Determine the (X, Y) coordinate at the center of the cell enclosing the given text.  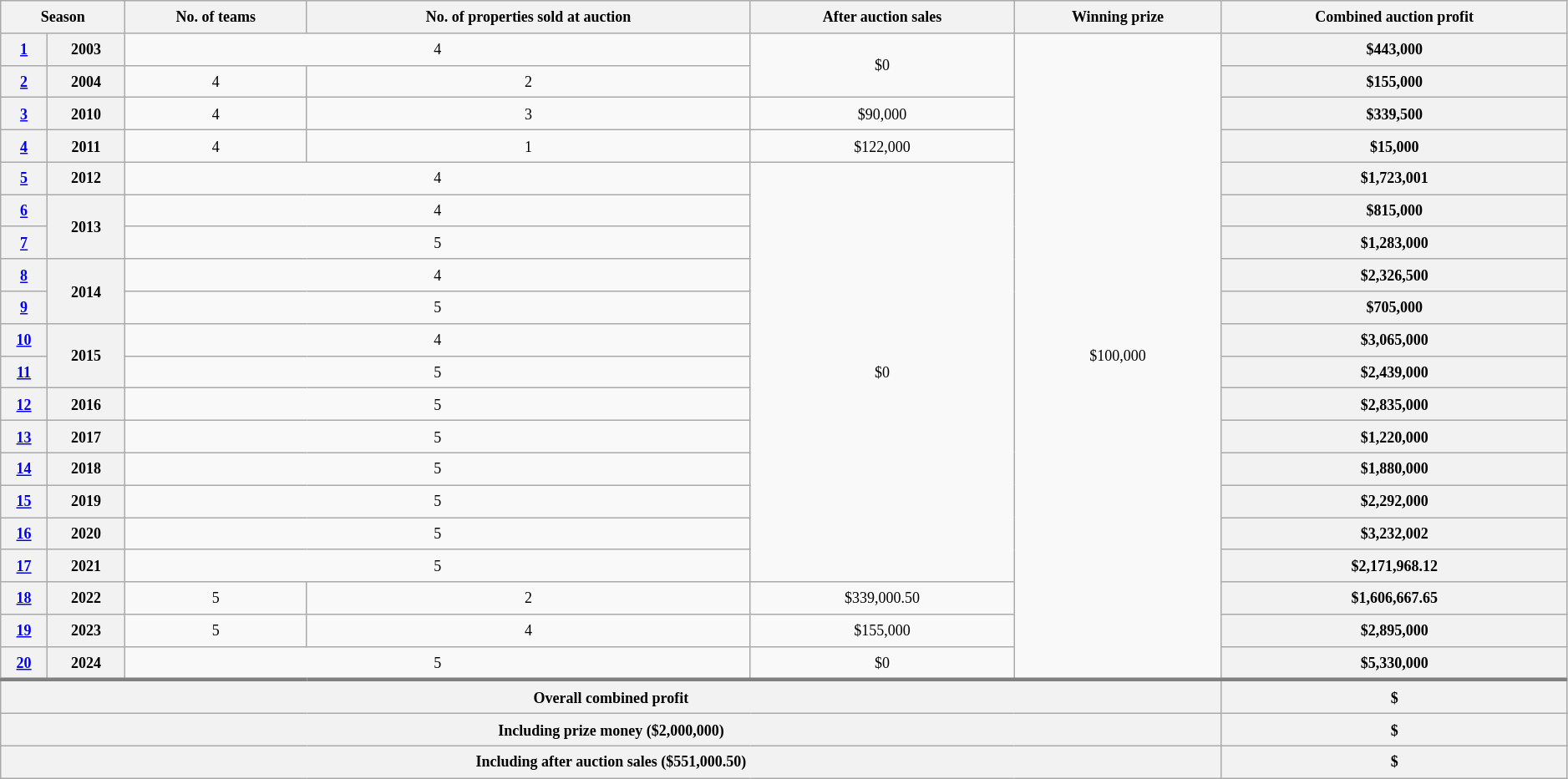
$5,330,000 (1394, 663)
Including after auction sales ($551,000.50) (611, 761)
2024 (85, 663)
$1,220,000 (1394, 436)
16 (24, 534)
$100,000 (1118, 356)
$1,880,000 (1394, 469)
20 (24, 663)
$2,292,000 (1394, 501)
19 (24, 631)
$2,171,968.12 (1394, 566)
$1,606,667.65 (1394, 598)
Winning prize (1118, 17)
2012 (85, 179)
10 (24, 339)
2017 (85, 436)
2015 (85, 356)
2014 (85, 291)
2011 (85, 145)
$2,895,000 (1394, 631)
2019 (85, 501)
$2,439,000 (1394, 372)
$3,232,002 (1394, 534)
11 (24, 372)
Combined auction profit (1394, 17)
Including prize money ($2,000,000) (611, 730)
9 (24, 307)
$705,000 (1394, 307)
$3,065,000 (1394, 339)
2020 (85, 534)
2003 (85, 48)
2022 (85, 598)
2004 (85, 82)
8 (24, 276)
$1,723,001 (1394, 179)
17 (24, 566)
15 (24, 501)
$15,000 (1394, 145)
No. of teams (216, 17)
14 (24, 469)
No. of properties sold at auction (528, 17)
$815,000 (1394, 210)
12 (24, 404)
Season (63, 17)
2023 (85, 631)
2018 (85, 469)
6 (24, 210)
Overall combined profit (611, 696)
2010 (85, 114)
$443,000 (1394, 48)
$2,835,000 (1394, 404)
$1,283,000 (1394, 242)
18 (24, 598)
2013 (85, 227)
$339,500 (1394, 114)
2016 (85, 404)
2021 (85, 566)
$90,000 (882, 114)
13 (24, 436)
After auction sales (882, 17)
$122,000 (882, 145)
$2,326,500 (1394, 276)
7 (24, 242)
$339,000.50 (882, 598)
